Search for the cell housing the specified text and yield its (X, Y) center coordinate. 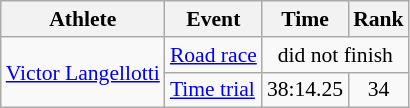
Athlete (83, 19)
Time trial (214, 90)
38:14.25 (305, 90)
Rank (378, 19)
Event (214, 19)
Time (305, 19)
Road race (214, 55)
34 (378, 90)
Victor Langellotti (83, 72)
did not finish (336, 55)
